Return (x, y) of the center of cell containing provided text 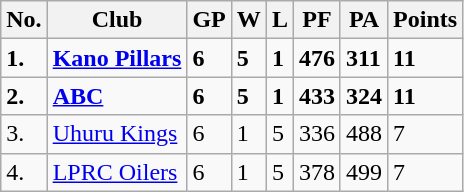
476 (316, 58)
L (280, 20)
PA (364, 20)
Uhuru Kings (117, 134)
GP (209, 20)
Points (426, 20)
488 (364, 134)
378 (316, 172)
Kano Pillars (117, 58)
336 (316, 134)
No. (24, 20)
1. (24, 58)
324 (364, 96)
2. (24, 96)
LPRC Oilers (117, 172)
PF (316, 20)
433 (316, 96)
499 (364, 172)
311 (364, 58)
ABC (117, 96)
Club (117, 20)
3. (24, 134)
W (248, 20)
4. (24, 172)
